Locate the cell with the specified text and output its (x, y) center coordinate. 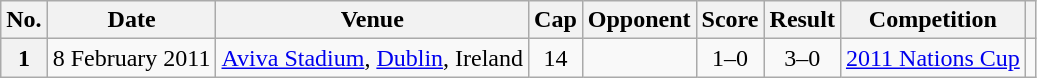
Aviva Stadium, Dublin, Ireland (372, 58)
2011 Nations Cup (932, 58)
1–0 (730, 58)
No. (24, 20)
14 (556, 58)
Score (730, 20)
3–0 (802, 58)
8 February 2011 (132, 58)
Date (132, 20)
Competition (932, 20)
1 (24, 58)
Venue (372, 20)
Result (802, 20)
Cap (556, 20)
Opponent (639, 20)
